Scan for the cell matching the given text and deliver its [x, y] coordinate at center. 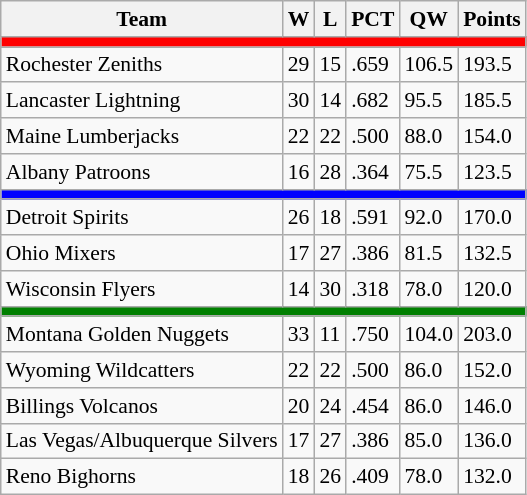
170.0 [492, 218]
W [299, 19]
203.0 [492, 335]
Team [142, 19]
Wisconsin Flyers [142, 289]
104.0 [428, 335]
152.0 [492, 370]
.682 [372, 101]
Albany Patroons [142, 172]
Montana Golden Nuggets [142, 335]
.454 [372, 406]
24 [330, 406]
193.5 [492, 65]
QW [428, 19]
L [330, 19]
Maine Lumberjacks [142, 136]
Rochester Zeniths [142, 65]
120.0 [492, 289]
15 [330, 65]
136.0 [492, 441]
.318 [372, 289]
PCT [372, 19]
Las Vegas/Albuquerque Silvers [142, 441]
88.0 [428, 136]
Ohio Mixers [142, 253]
106.5 [428, 65]
123.5 [492, 172]
Points [492, 19]
92.0 [428, 218]
.591 [372, 218]
.659 [372, 65]
29 [299, 65]
33 [299, 335]
85.0 [428, 441]
132.5 [492, 253]
.364 [372, 172]
95.5 [428, 101]
Wyoming Wildcatters [142, 370]
81.5 [428, 253]
11 [330, 335]
28 [330, 172]
Detroit Spirits [142, 218]
20 [299, 406]
Reno Bighorns [142, 477]
Billings Volcanos [142, 406]
132.0 [492, 477]
185.5 [492, 101]
75.5 [428, 172]
.750 [372, 335]
Lancaster Lightning [142, 101]
.409 [372, 477]
146.0 [492, 406]
16 [299, 172]
154.0 [492, 136]
